Find where the given text appears and provide that cell's center as [x, y] coordinate. 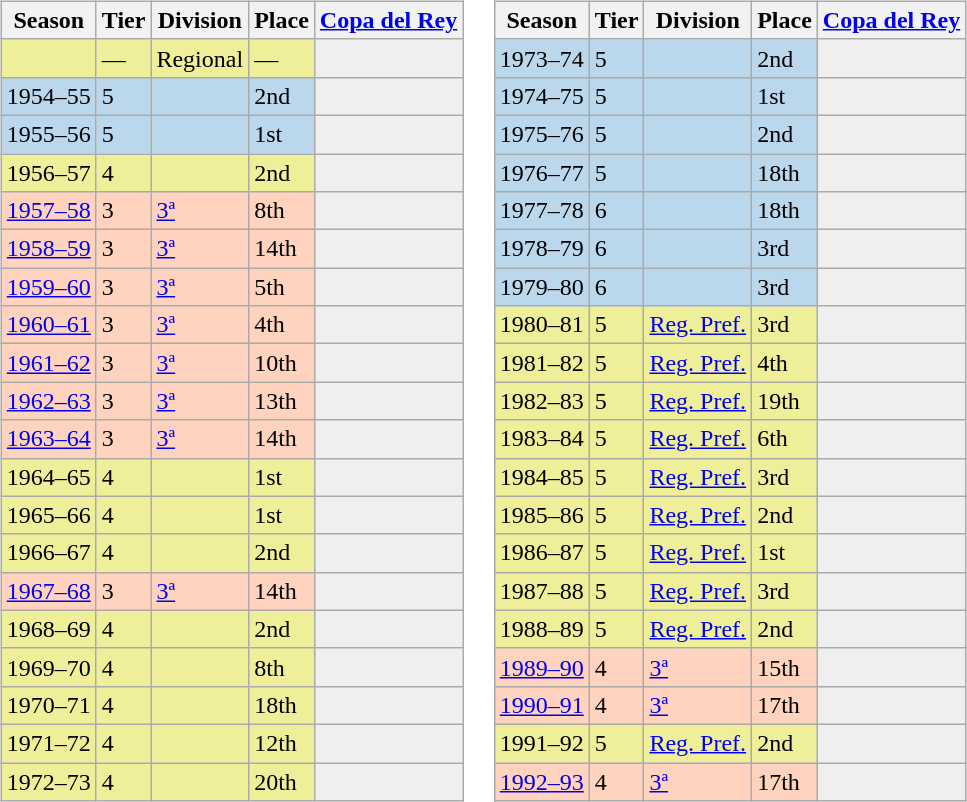
20th [282, 781]
1974–75 [542, 96]
1977–78 [542, 211]
1966–67 [48, 553]
1968–69 [48, 629]
1975–76 [542, 134]
1959–60 [48, 287]
6th [785, 439]
1992–93 [542, 781]
1980–81 [542, 325]
1985–86 [542, 515]
1978–79 [542, 249]
1957–58 [48, 211]
1972–73 [48, 781]
1986–87 [542, 553]
1979–80 [542, 287]
1958–59 [48, 249]
12th [282, 743]
1983–84 [542, 439]
1963–64 [48, 439]
1967–68 [48, 591]
1982–83 [542, 401]
1971–72 [48, 743]
19th [785, 401]
1976–77 [542, 173]
1989–90 [542, 667]
1969–70 [48, 667]
Regional [200, 58]
1991–92 [542, 743]
13th [282, 401]
1956–57 [48, 173]
1984–85 [542, 477]
1954–55 [48, 96]
5th [282, 287]
1990–91 [542, 705]
10th [282, 363]
1981–82 [542, 363]
1964–65 [48, 477]
1962–63 [48, 401]
15th [785, 667]
1961–62 [48, 363]
1960–61 [48, 325]
1973–74 [542, 58]
1965–66 [48, 515]
1988–89 [542, 629]
1955–56 [48, 134]
1987–88 [542, 591]
1970–71 [48, 705]
